Pinpoint the cell where the given text exists, returning its [x, y] midpoint coordinate. 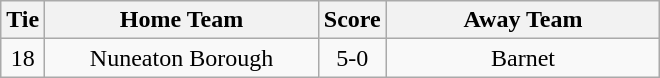
Away Team [523, 20]
Barnet [523, 58]
Home Team [182, 20]
5-0 [352, 58]
Nuneaton Borough [182, 58]
18 [23, 58]
Score [352, 20]
Tie [23, 20]
